Identify which cell holds the provided text, then report its [X, Y] central coordinate. 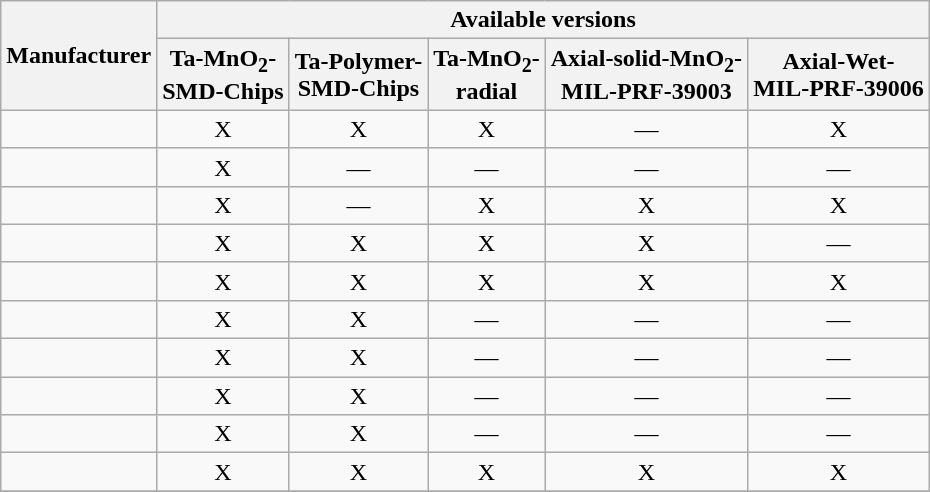
Manufacturer [79, 56]
Ta-Polymer-SMD-Chips [358, 74]
Ta-MnO2-radial [487, 74]
Ta-MnO2-SMD-Chips [223, 74]
Axial-Wet-MIL-PRF-39006 [839, 74]
Available versions [544, 20]
Axial-solid-MnO2-MIL-PRF-39003 [646, 74]
